Pinpoint the cell where the given text exists, returning its [X, Y] midpoint coordinate. 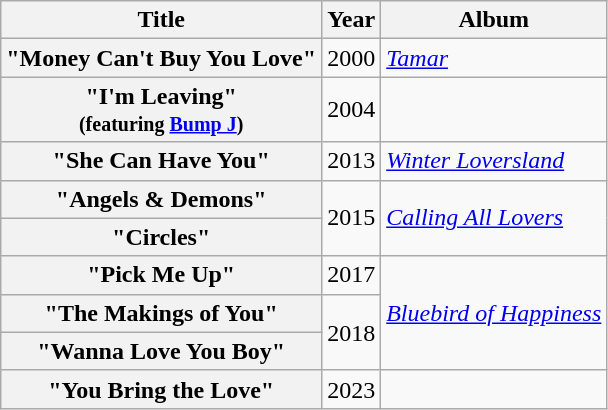
2004 [352, 110]
"She Can Have You" [162, 161]
2018 [352, 332]
"Pick Me Up" [162, 275]
2000 [352, 58]
Title [162, 20]
Year [352, 20]
Winter Loversland [494, 161]
Bluebird of Happiness [494, 313]
"You Bring the Love" [162, 389]
Album [494, 20]
"The Makings of You" [162, 313]
2017 [352, 275]
Calling All Lovers [494, 218]
Tamar [494, 58]
"Circles" [162, 237]
"Money Can't Buy You Love" [162, 58]
2023 [352, 389]
2013 [352, 161]
"Angels & Demons" [162, 199]
"I'm Leaving"(featuring Bump J) [162, 110]
"Wanna Love You Boy" [162, 351]
2015 [352, 218]
